Scan for the cell matching the given text and deliver its (X, Y) coordinate at center. 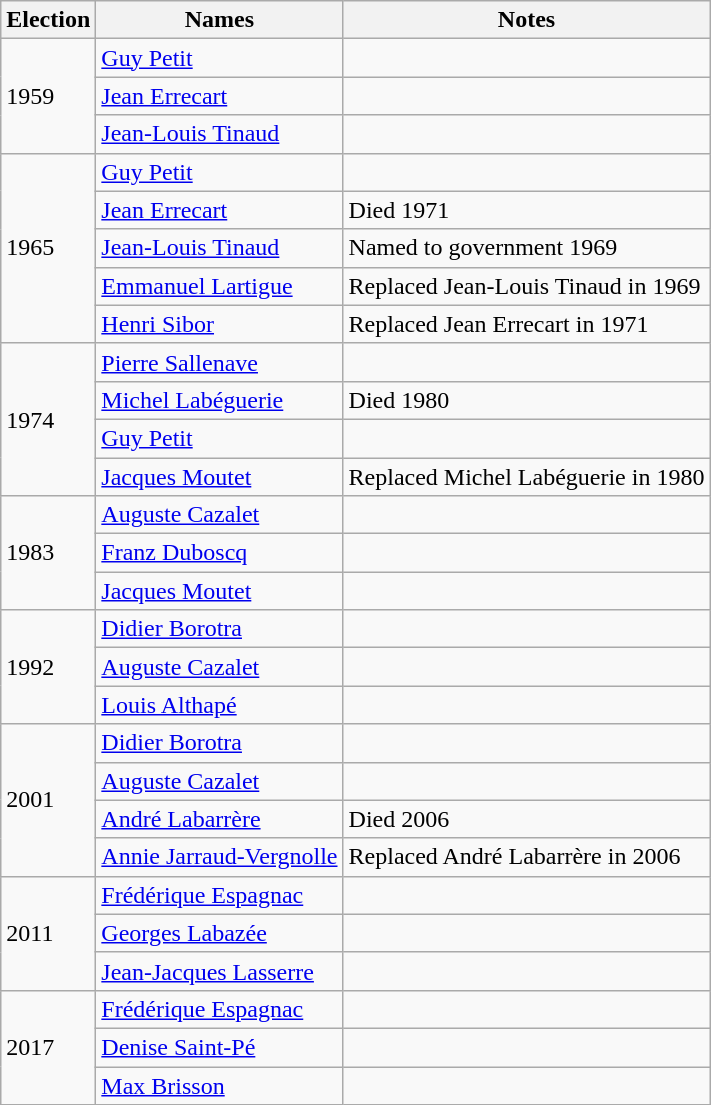
Pierre Sallenave (220, 362)
Named to government 1969 (526, 248)
André Labarrère (220, 819)
Franz Duboscq (220, 553)
Replaced André Labarrère in 2006 (526, 857)
Replaced Jean-Louis Tinaud in 1969 (526, 286)
Replaced Jean Errecart in 1971 (526, 324)
Annie Jarraud-Vergnolle (220, 857)
2017 (48, 1047)
Replaced Michel Labéguerie in 1980 (526, 477)
Georges Labazée (220, 933)
1959 (48, 96)
Henri Sibor (220, 324)
Denise Saint-Pé (220, 1047)
Notes (526, 20)
Jean-Jacques Lasserre (220, 971)
Emmanuel Lartigue (220, 286)
1965 (48, 248)
Died 1971 (526, 210)
2001 (48, 800)
Died 1980 (526, 400)
Died 2006 (526, 819)
1992 (48, 667)
Election (48, 20)
Michel Labéguerie (220, 400)
Louis Althapé (220, 705)
2011 (48, 933)
1983 (48, 553)
Max Brisson (220, 1085)
1974 (48, 419)
Names (220, 20)
